Capture the cell that displays the provided text and extract its [x, y] central coordinate. 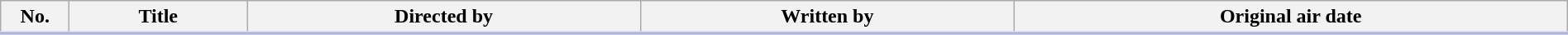
No. [35, 17]
Directed by [444, 17]
Title [159, 17]
Original air date [1290, 17]
Written by [828, 17]
